Identify which cell holds the provided text, then report its [x, y] central coordinate. 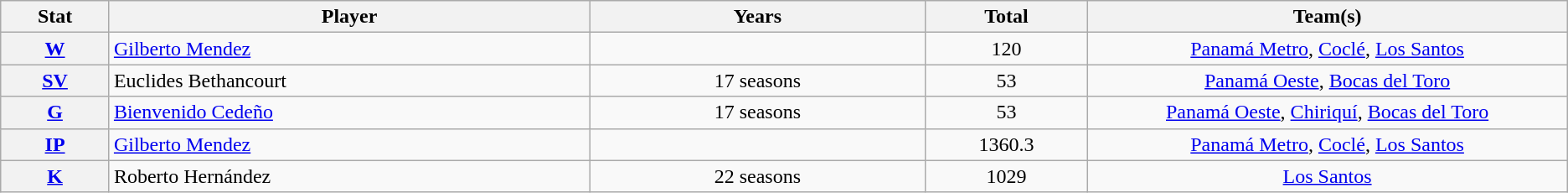
Player [348, 17]
Years [757, 17]
Panamá Oeste, Chiriquí, Bocas del Toro [1327, 112]
120 [1007, 49]
Team(s) [1327, 17]
IP [55, 144]
Bienvenido Cedeño [348, 112]
1029 [1007, 176]
1360.3 [1007, 144]
22 seasons [757, 176]
Panamá Oeste, Bocas del Toro [1327, 81]
K [55, 176]
SV [55, 81]
Los Santos [1327, 176]
G [55, 112]
Stat [55, 17]
Total [1007, 17]
Roberto Hernández [348, 176]
W [55, 49]
Euclides Bethancourt [348, 81]
